For the text-containing cell, return its midpoint in [x, y] coordinate format. 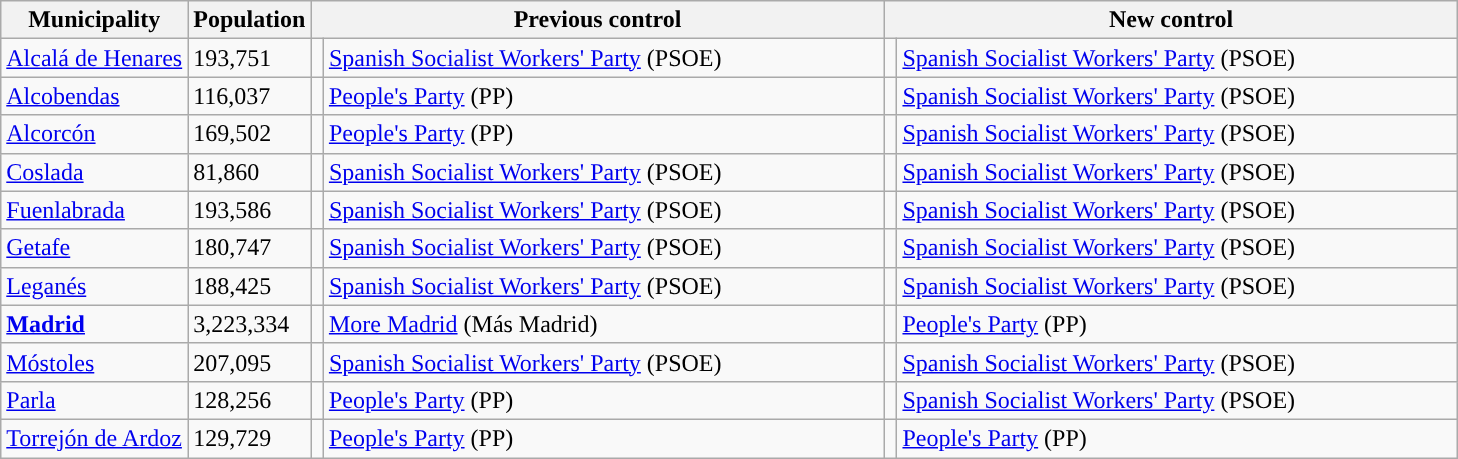
Alcalá de Henares [94, 58]
169,502 [250, 134]
128,256 [250, 400]
3,223,334 [250, 324]
81,860 [250, 172]
Leganés [94, 286]
Móstoles [94, 362]
Parla [94, 400]
Municipality [94, 20]
207,095 [250, 362]
Getafe [94, 248]
180,747 [250, 248]
Coslada [94, 172]
Fuenlabrada [94, 210]
New control [1171, 20]
Torrejón de Ardoz [94, 438]
Previous control [598, 20]
188,425 [250, 286]
129,729 [250, 438]
193,586 [250, 210]
Alcorcón [94, 134]
116,037 [250, 96]
193,751 [250, 58]
Alcobendas [94, 96]
Population [250, 20]
Madrid [94, 324]
More Madrid (Más Madrid) [604, 324]
